Identify which cell holds the provided text, then report its (X, Y) central coordinate. 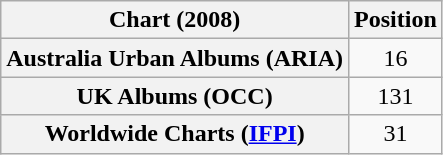
Chart (2008) (175, 20)
Australia Urban Albums (ARIA) (175, 58)
16 (396, 58)
UK Albums (OCC) (175, 96)
Position (396, 20)
131 (396, 96)
Worldwide Charts (IFPI) (175, 134)
31 (396, 134)
